Capture the cell that displays the provided text and extract its [x, y] central coordinate. 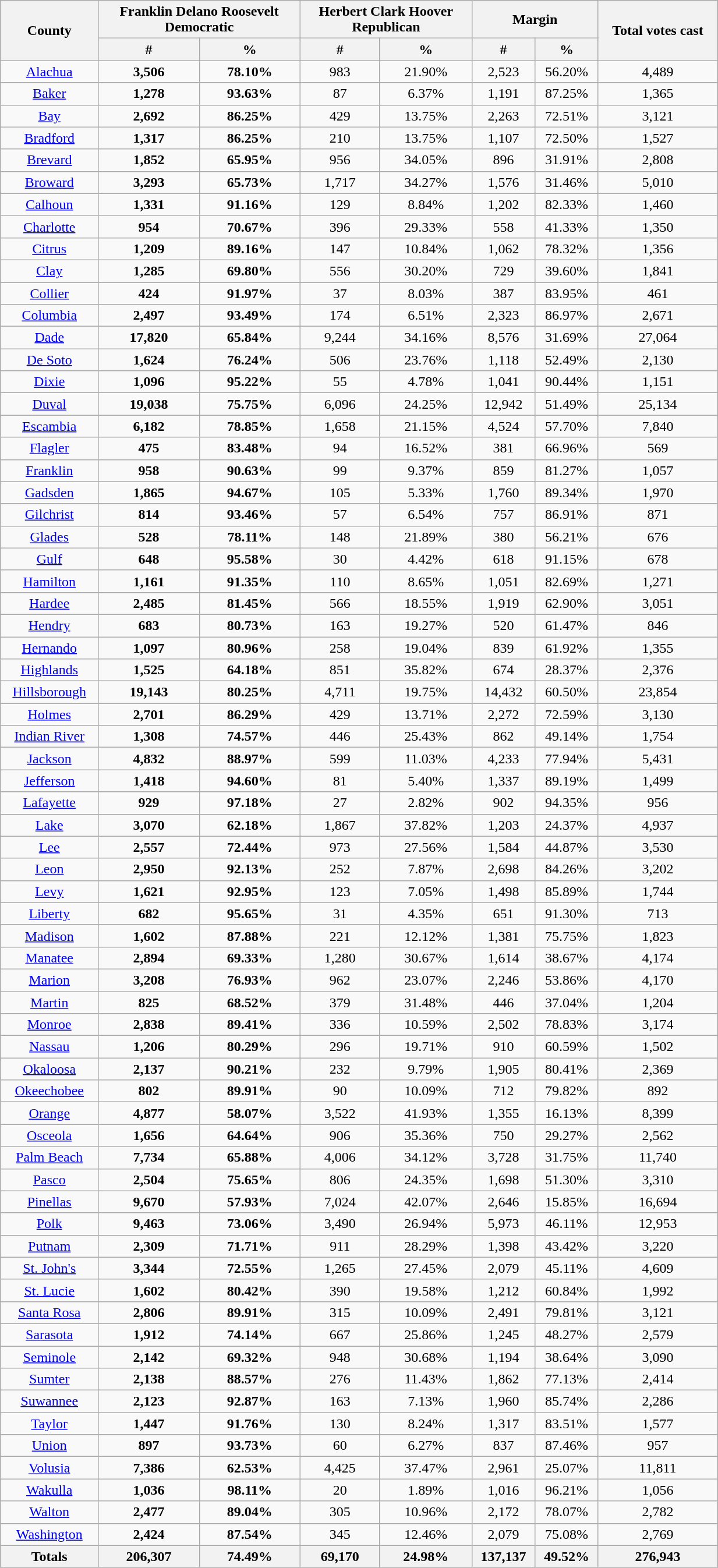
2,272 [503, 714]
90.21% [249, 1069]
27.45% [426, 1268]
2,502 [503, 1025]
3,070 [149, 825]
750 [503, 1135]
Lafayette [49, 803]
Manatee [49, 958]
39.60% [567, 271]
2,369 [657, 1069]
81 [340, 781]
2,376 [657, 670]
Bradford [49, 138]
713 [657, 914]
4,937 [657, 825]
90 [340, 1091]
64.18% [249, 670]
2,961 [503, 1468]
2,263 [503, 116]
380 [503, 537]
1,097 [149, 648]
66.96% [567, 448]
3,344 [149, 1268]
2,485 [149, 603]
6,096 [340, 404]
556 [340, 271]
4,524 [503, 426]
25,134 [657, 404]
910 [503, 1047]
30.68% [426, 1357]
1,527 [657, 138]
16.52% [426, 448]
89.19% [567, 781]
Lake [49, 825]
29.33% [426, 226]
43.42% [567, 1246]
859 [503, 470]
11.43% [426, 1379]
19.04% [426, 648]
70.67% [249, 226]
Sarasota [49, 1335]
Monroe [49, 1025]
Nassau [49, 1047]
3,310 [657, 1180]
2,323 [503, 316]
147 [340, 249]
983 [340, 72]
69.33% [249, 958]
65.84% [249, 338]
1,194 [503, 1357]
1,841 [657, 271]
25.86% [426, 1335]
1,057 [657, 470]
3,506 [149, 72]
1,970 [657, 493]
De Soto [49, 360]
37.04% [567, 1002]
94.60% [249, 781]
19.58% [426, 1290]
76.93% [249, 980]
75.65% [249, 1180]
825 [149, 1002]
31.91% [567, 160]
221 [340, 936]
566 [340, 603]
Clay [49, 271]
4,877 [149, 1113]
Glades [49, 537]
9,463 [149, 1224]
Margin [535, 20]
305 [340, 1512]
19,038 [149, 404]
10.84% [426, 249]
Walton [49, 1512]
90.63% [249, 470]
9,244 [340, 338]
4,609 [657, 1268]
896 [503, 160]
1,118 [503, 360]
8.65% [426, 581]
87.46% [567, 1446]
520 [503, 625]
76.24% [249, 360]
2,806 [149, 1312]
2,557 [149, 847]
85.89% [567, 891]
2,286 [657, 1401]
Putnam [49, 1246]
75.08% [567, 1534]
1,056 [657, 1490]
232 [340, 1069]
1,460 [657, 204]
Charlotte [49, 226]
6.27% [426, 1446]
27,064 [657, 338]
Sumter [49, 1379]
390 [340, 1290]
78.11% [249, 537]
1,621 [149, 891]
26.94% [426, 1224]
424 [149, 293]
7.05% [426, 891]
2,123 [149, 1401]
84.26% [567, 869]
78.07% [567, 1512]
12,953 [657, 1224]
676 [657, 537]
4.78% [426, 382]
2,894 [149, 958]
24.98% [426, 1556]
5,973 [503, 1224]
8.84% [426, 204]
1,212 [503, 1290]
3,174 [657, 1025]
Washington [49, 1534]
1,614 [503, 958]
34.27% [426, 182]
69,170 [340, 1556]
1,852 [149, 160]
839 [503, 648]
3,293 [149, 182]
618 [503, 559]
80.42% [249, 1290]
Suwannee [49, 1401]
42.07% [426, 1202]
Collier [49, 293]
2,138 [149, 1379]
16,694 [657, 1202]
81.45% [249, 603]
Dade [49, 338]
19,143 [149, 692]
12.12% [426, 936]
Franklin Delano RooseveltDemocratic [199, 20]
Hardee [49, 603]
948 [340, 1357]
38.64% [567, 1357]
806 [340, 1180]
954 [149, 226]
1,823 [657, 936]
1,624 [149, 360]
1,062 [503, 249]
8,399 [657, 1113]
19.27% [426, 625]
21.90% [426, 72]
1,867 [340, 825]
Lee [49, 847]
3,522 [340, 1113]
92.87% [249, 1401]
137,137 [503, 1556]
1,036 [149, 1490]
62.53% [249, 1468]
1,337 [503, 781]
91.76% [249, 1424]
91.35% [249, 581]
3,490 [340, 1224]
2,414 [657, 1379]
3,051 [657, 603]
7,024 [340, 1202]
56.21% [567, 537]
2,646 [503, 1202]
2,692 [149, 116]
Flagler [49, 448]
2,504 [149, 1180]
44.87% [567, 847]
387 [503, 293]
Palm Beach [49, 1158]
60.59% [567, 1047]
91.15% [567, 559]
2,769 [657, 1534]
79.82% [567, 1091]
91.97% [249, 293]
79.81% [567, 1312]
87.88% [249, 936]
29.27% [567, 1135]
86.91% [567, 515]
396 [340, 226]
1,265 [340, 1268]
3,220 [657, 1246]
6.37% [426, 94]
21.89% [426, 537]
2,698 [503, 869]
87.25% [567, 94]
Okeechobee [49, 1091]
381 [503, 448]
37 [340, 293]
6,182 [149, 426]
1,096 [149, 382]
7,734 [149, 1158]
9,670 [149, 1202]
9.37% [426, 470]
1,202 [503, 204]
911 [340, 1246]
19.71% [426, 1047]
74.57% [249, 737]
2,424 [149, 1534]
30 [340, 559]
461 [657, 293]
68.52% [249, 1002]
3,202 [657, 869]
1,350 [657, 226]
4,425 [340, 1468]
475 [149, 448]
Osceola [49, 1135]
77.94% [567, 759]
Union [49, 1446]
Alachua [49, 72]
258 [340, 648]
3,728 [503, 1158]
1,577 [657, 1424]
12,942 [503, 404]
2,477 [149, 1512]
27 [340, 803]
65.73% [249, 182]
897 [149, 1446]
Volusia [49, 1468]
78.85% [249, 426]
34.12% [426, 1158]
674 [503, 670]
57.93% [249, 1202]
Jefferson [49, 781]
1,717 [340, 182]
1,245 [503, 1335]
94.35% [567, 803]
345 [340, 1534]
682 [149, 914]
1,656 [149, 1135]
1,204 [657, 1002]
31 [340, 914]
Hillsborough [49, 692]
31.69% [567, 338]
Escambia [49, 426]
Hendry [49, 625]
528 [149, 537]
61.92% [567, 648]
95.22% [249, 382]
31.46% [567, 182]
15.85% [567, 1202]
4,489 [657, 72]
Polk [49, 1224]
906 [340, 1135]
98.11% [249, 1490]
667 [340, 1335]
Wakulla [49, 1490]
18.55% [426, 603]
1,912 [149, 1335]
1,499 [657, 781]
1,356 [657, 249]
91.30% [567, 914]
57.70% [567, 426]
2,309 [149, 1246]
37.47% [426, 1468]
729 [503, 271]
Hamilton [49, 581]
72.59% [567, 714]
72.51% [567, 116]
82.33% [567, 204]
130 [340, 1424]
St. John's [49, 1268]
Levy [49, 891]
97.18% [249, 803]
5,431 [657, 759]
24.25% [426, 404]
892 [657, 1091]
1,584 [503, 847]
23,854 [657, 692]
2,137 [149, 1069]
93.73% [249, 1446]
Columbia [49, 316]
60.84% [567, 1290]
81.27% [567, 470]
Total votes cast [657, 30]
90.44% [567, 382]
48.27% [567, 1335]
Indian River [49, 737]
1,905 [503, 1069]
1.89% [426, 1490]
96.21% [567, 1490]
683 [149, 625]
99 [340, 470]
2,491 [503, 1312]
206,307 [149, 1556]
20 [340, 1490]
89.16% [249, 249]
92.13% [249, 869]
St. Lucie [49, 1290]
7,840 [657, 426]
46.11% [567, 1224]
1,398 [503, 1246]
94 [340, 448]
4,832 [149, 759]
Liberty [49, 914]
1,209 [149, 249]
73.06% [249, 1224]
5.40% [426, 781]
88.97% [249, 759]
28.29% [426, 1246]
9.79% [426, 1069]
846 [657, 625]
Seminole [49, 1357]
1,698 [503, 1180]
94.67% [249, 493]
49.52% [567, 1556]
25.43% [426, 737]
1,754 [657, 737]
2,562 [657, 1135]
962 [340, 980]
62.90% [567, 603]
1,280 [340, 958]
87.54% [249, 1534]
35.36% [426, 1135]
712 [503, 1091]
Santa Rosa [49, 1312]
1,016 [503, 1490]
56.20% [567, 72]
1,271 [657, 581]
129 [340, 204]
60.50% [567, 692]
Gulf [49, 559]
71.71% [249, 1246]
276 [340, 1379]
14,432 [503, 692]
17,820 [149, 338]
Franklin [49, 470]
7.87% [426, 869]
78.32% [567, 249]
2,172 [503, 1512]
Highlands [49, 670]
379 [340, 1002]
31.75% [567, 1158]
34.16% [426, 338]
814 [149, 515]
851 [340, 670]
3,208 [149, 980]
569 [657, 448]
Herbert Clark HooverRepublican [385, 20]
Leon [49, 869]
6.51% [426, 316]
336 [340, 1025]
24.37% [567, 825]
11.03% [426, 759]
72.44% [249, 847]
80.41% [567, 1069]
315 [340, 1312]
4,233 [503, 759]
Marion [49, 980]
Holmes [49, 714]
Broward [49, 182]
8.24% [426, 1424]
5,010 [657, 182]
78.10% [249, 72]
871 [657, 515]
52.49% [567, 360]
1,051 [503, 581]
69.32% [249, 1357]
1,418 [149, 781]
276,943 [657, 1556]
1,744 [657, 891]
86.97% [567, 316]
802 [149, 1091]
1,151 [657, 382]
1,365 [657, 94]
678 [657, 559]
1,041 [503, 382]
2,838 [149, 1025]
902 [503, 803]
19.75% [426, 692]
1,960 [503, 1401]
Hernando [49, 648]
Jackson [49, 759]
89.41% [249, 1025]
1,502 [657, 1047]
599 [340, 759]
1,498 [503, 891]
2,782 [657, 1512]
1,919 [503, 603]
2,497 [149, 316]
4,174 [657, 958]
95.65% [249, 914]
6.54% [426, 515]
12.46% [426, 1534]
87 [340, 94]
8.03% [426, 293]
648 [149, 559]
62.18% [249, 825]
80.25% [249, 692]
Pinellas [49, 1202]
148 [340, 537]
Okaloosa [49, 1069]
93.63% [249, 94]
Totals [49, 1556]
2,808 [657, 160]
958 [149, 470]
91.16% [249, 204]
93.49% [249, 316]
Orange [49, 1113]
72.55% [249, 1268]
1,107 [503, 138]
1,576 [503, 182]
5.33% [426, 493]
27.56% [426, 847]
11,811 [657, 1468]
8,576 [503, 338]
4,711 [340, 692]
55 [340, 382]
34.05% [426, 160]
3,130 [657, 714]
Taylor [49, 1424]
957 [657, 1446]
174 [340, 316]
93.46% [249, 515]
Duval [49, 404]
1,992 [657, 1290]
41.93% [426, 1113]
7.13% [426, 1401]
1,862 [503, 1379]
57 [340, 515]
21.15% [426, 426]
252 [340, 869]
973 [340, 847]
Baker [49, 94]
13.71% [426, 714]
24.35% [426, 1180]
4,006 [340, 1158]
210 [340, 138]
2,671 [657, 316]
51.49% [567, 404]
Gadsden [49, 493]
53.86% [567, 980]
Madison [49, 936]
83.95% [567, 293]
110 [340, 581]
1,381 [503, 936]
Brevard [49, 160]
County [49, 30]
Pasco [49, 1180]
1,206 [149, 1047]
28.37% [567, 670]
83.51% [567, 1424]
2.82% [426, 803]
41.33% [567, 226]
31.48% [426, 1002]
25.07% [567, 1468]
Citrus [49, 249]
1,447 [149, 1424]
16.13% [567, 1113]
2,523 [503, 72]
Calhoun [49, 204]
1,865 [149, 493]
Gilchrist [49, 515]
30.20% [426, 271]
51.30% [567, 1180]
49.14% [567, 737]
558 [503, 226]
1,278 [149, 94]
929 [149, 803]
837 [503, 1446]
83.48% [249, 448]
65.88% [249, 1158]
2,950 [149, 869]
1,308 [149, 737]
58.07% [249, 1113]
11,740 [657, 1158]
1,161 [149, 581]
2,246 [503, 980]
Dixie [49, 382]
4.42% [426, 559]
7,386 [149, 1468]
1,331 [149, 204]
2,579 [657, 1335]
72.50% [567, 138]
78.83% [567, 1025]
89.04% [249, 1512]
38.67% [567, 958]
92.95% [249, 891]
80.96% [249, 648]
1,525 [149, 670]
86.29% [249, 714]
82.69% [567, 581]
64.64% [249, 1135]
35.82% [426, 670]
10.59% [426, 1025]
3,530 [657, 847]
1,285 [149, 271]
45.11% [567, 1268]
2,142 [149, 1357]
89.34% [567, 493]
1,203 [503, 825]
77.13% [567, 1379]
123 [340, 891]
74.49% [249, 1556]
61.47% [567, 625]
105 [340, 493]
757 [503, 515]
74.14% [249, 1335]
30.67% [426, 958]
1,760 [503, 493]
69.80% [249, 271]
3,090 [657, 1357]
2,701 [149, 714]
1,658 [340, 426]
Martin [49, 1002]
80.29% [249, 1047]
862 [503, 737]
23.76% [426, 360]
88.57% [249, 1379]
296 [340, 1047]
4.35% [426, 914]
60 [340, 1446]
1,191 [503, 94]
2,130 [657, 360]
95.58% [249, 559]
4,170 [657, 980]
Bay [49, 116]
651 [503, 914]
23.07% [426, 980]
37.82% [426, 825]
65.95% [249, 160]
80.73% [249, 625]
85.74% [567, 1401]
506 [340, 360]
10.96% [426, 1512]
